Find where the given text appears and provide that cell's center as [X, Y] coordinate. 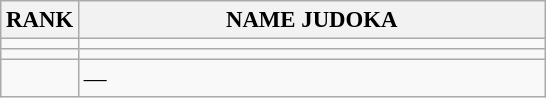
RANK [40, 20]
— [312, 79]
NAME JUDOKA [312, 20]
